Output the (x, y) coordinate of the center of the cell containing the given text.  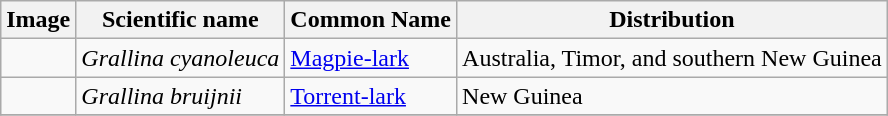
Scientific name (180, 20)
Image (38, 20)
Magpie-lark (371, 58)
Grallina cyanoleuca (180, 58)
Grallina bruijnii (180, 96)
Torrent-lark (371, 96)
Distribution (672, 20)
New Guinea (672, 96)
Common Name (371, 20)
Australia, Timor, and southern New Guinea (672, 58)
